Search for the cell housing the specified text and yield its (X, Y) center coordinate. 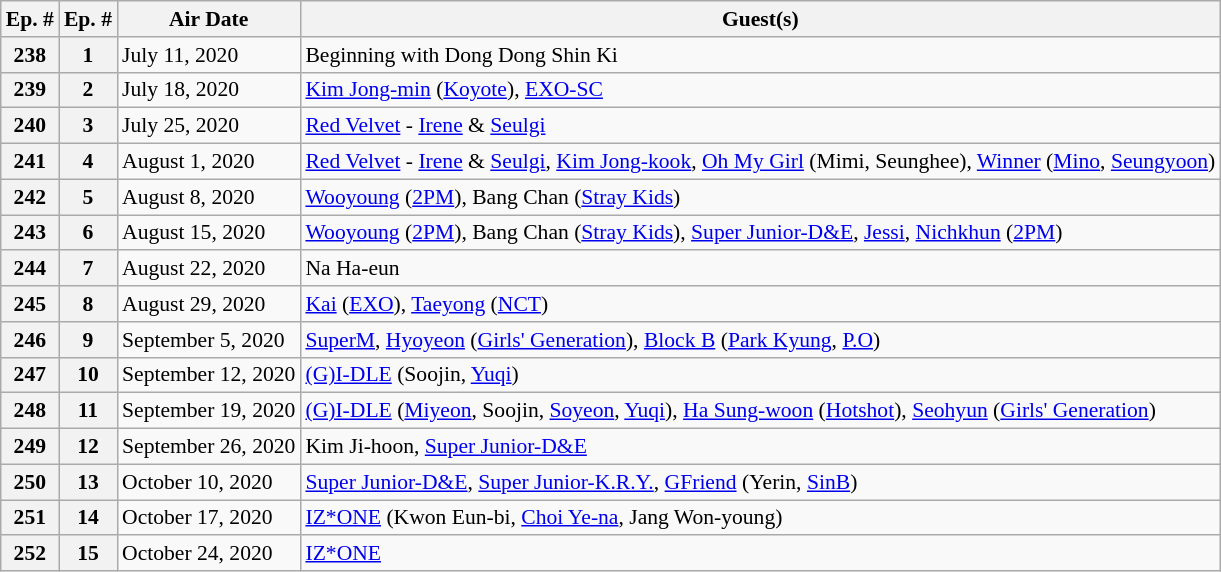
August 22, 2020 (208, 269)
Beginning with Dong Dong Shin Ki (760, 55)
July 11, 2020 (208, 55)
7 (88, 269)
Guest(s) (760, 19)
9 (88, 340)
October 17, 2020 (208, 518)
(G)I-DLE (Soojin, Yuqi) (760, 375)
September 19, 2020 (208, 411)
Wooyoung (2PM), Bang Chan (Stray Kids) (760, 197)
September 12, 2020 (208, 375)
241 (30, 162)
247 (30, 375)
14 (88, 518)
Kim Ji-hoon, Super Junior-D&E (760, 447)
Kai (EXO), Taeyong (NCT) (760, 304)
6 (88, 233)
250 (30, 482)
IZ*ONE (Kwon Eun-bi, Choi Ye-na, Jang Won-young) (760, 518)
251 (30, 518)
243 (30, 233)
September 5, 2020 (208, 340)
245 (30, 304)
Wooyoung (2PM), Bang Chan (Stray Kids), Super Junior-D&E, Jessi, Nichkhun (2PM) (760, 233)
13 (88, 482)
July 25, 2020 (208, 126)
240 (30, 126)
August 1, 2020 (208, 162)
Red Velvet - Irene & Seulgi (760, 126)
239 (30, 90)
248 (30, 411)
Super Junior-D&E, Super Junior-K.R.Y., GFriend (Yerin, SinB) (760, 482)
246 (30, 340)
August 8, 2020 (208, 197)
(G)I-DLE (Miyeon, Soojin, Soyeon, Yuqi), Ha Sung-woon (Hotshot), Seohyun (Girls' Generation) (760, 411)
2 (88, 90)
Red Velvet - Irene & Seulgi, Kim Jong-kook, Oh My Girl (Mimi, Seunghee), Winner (Mino, Seungyoon) (760, 162)
July 18, 2020 (208, 90)
October 24, 2020 (208, 554)
1 (88, 55)
Na Ha-eun (760, 269)
October 10, 2020 (208, 482)
242 (30, 197)
Air Date (208, 19)
10 (88, 375)
Kim Jong-min (Koyote), EXO-SC (760, 90)
11 (88, 411)
IZ*ONE (760, 554)
249 (30, 447)
5 (88, 197)
15 (88, 554)
12 (88, 447)
3 (88, 126)
244 (30, 269)
September 26, 2020 (208, 447)
August 15, 2020 (208, 233)
SuperM, Hyoyeon (Girls' Generation), Block B (Park Kyung, P.O) (760, 340)
252 (30, 554)
238 (30, 55)
4 (88, 162)
August 29, 2020 (208, 304)
8 (88, 304)
